Scan for the cell matching the given text and deliver its [x, y] coordinate at center. 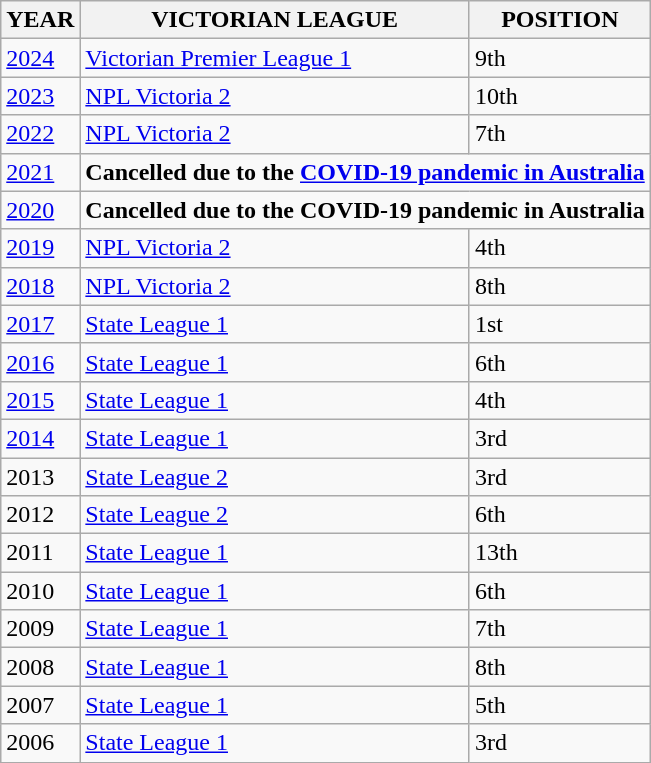
13th [560, 553]
2024 [40, 58]
VICTORIAN LEAGUE [275, 20]
2017 [40, 324]
2011 [40, 553]
1st [560, 324]
2016 [40, 362]
2021 [40, 172]
5th [560, 705]
2019 [40, 248]
2018 [40, 286]
2020 [40, 210]
2009 [40, 629]
2015 [40, 400]
2023 [40, 96]
Victorian Premier League 1 [275, 58]
2006 [40, 743]
2014 [40, 438]
YEAR [40, 20]
10th [560, 96]
2008 [40, 667]
2007 [40, 705]
2022 [40, 134]
POSITION [560, 20]
2013 [40, 477]
9th [560, 58]
2012 [40, 515]
2010 [40, 591]
